Extract the [X, Y] coordinate from the center of the cell holding the provided text.  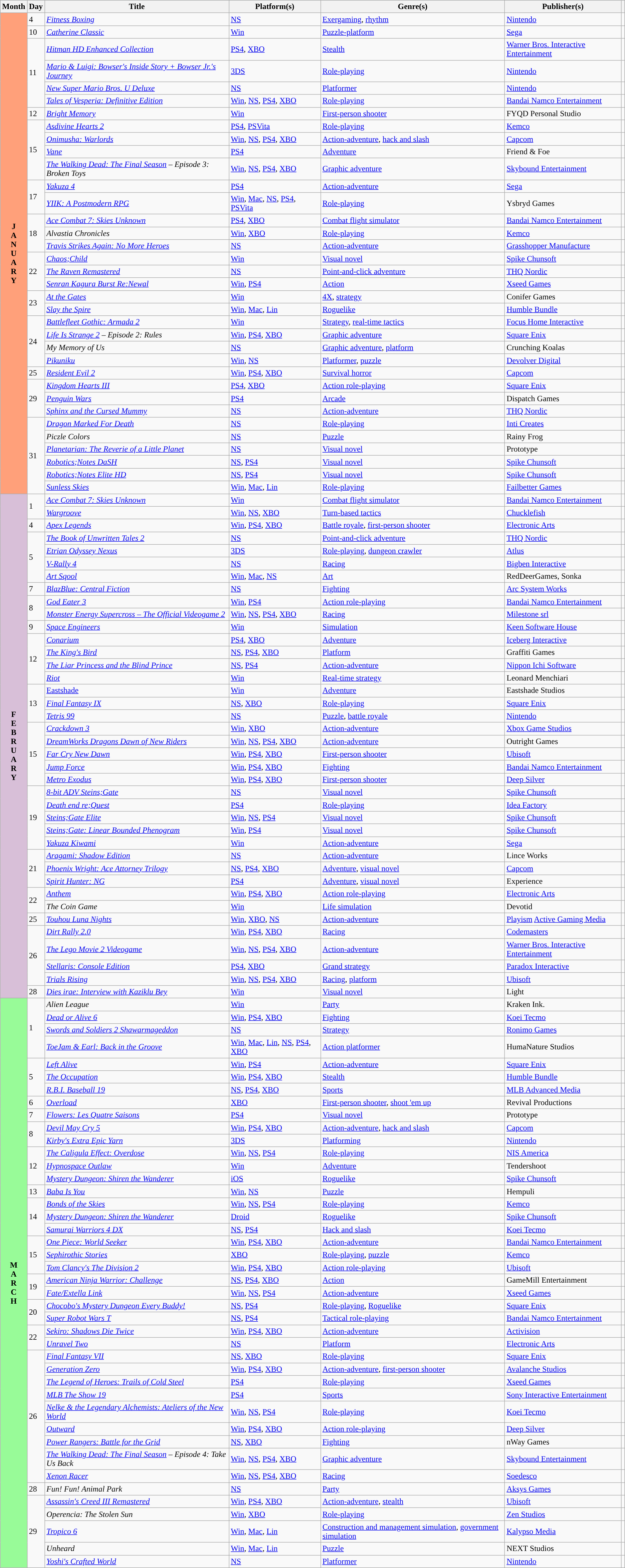
Nippon Ichi Software [563, 665]
Arcade [413, 398]
Crackdown 3 [137, 729]
Nelke & the Legendary Alchemists: Ateliers of the New World [137, 1412]
Bigben Interactive [563, 563]
MARCH [14, 1283]
American Ninja Warrior: Challenge [137, 1280]
Touhou Luna Nights [137, 919]
Tales of Vesperia: Definitive Edition [137, 101]
BlazBlue: Central Fiction [137, 589]
Flowers: Les Quatre Saisons [137, 1115]
Operencia: The Stolen Sun [137, 1514]
Super Robot Wars T [137, 1318]
Devil May Cry 5 [137, 1128]
Jump Force [137, 767]
Platform(s) [275, 7]
Pikuniku [137, 360]
Baba Is You [137, 1191]
Apex Legends [137, 525]
Yoshi's Crafted World [137, 1561]
Steins;Gate Elite [137, 818]
Space Engineers [137, 627]
Milestone srl [563, 614]
Strategy, real-time tactics [413, 322]
Resident Evil 2 [137, 373]
Publisher(s) [563, 7]
Final Fantasy IX [137, 703]
The Walking Dead: The Final Season – Episode 4: Take Us Back [137, 1459]
NIS America [563, 1153]
Asdivine Hearts 2 [137, 126]
Racing, platform [413, 979]
V-Rally 4 [137, 563]
The Liar Princess and the Blind Prince [137, 665]
Devolver Digital [563, 360]
Life Is Strange 2 – Episode 2: Rules [137, 335]
Samurai Warriors 4 DX [137, 1229]
Tropico 6 [137, 1531]
Trials Rising [137, 979]
Day [36, 7]
Unheard [137, 1549]
Yakuza 4 [137, 186]
God Eater 3 [137, 602]
Xenon Racer [137, 1476]
Senran Kagura Burst Re:Newal [137, 284]
FYQD Personal Studio [563, 113]
Win, Mac, Lin, NS, PS4, XBO [275, 1047]
Light [563, 992]
NEXT Studios [563, 1549]
Dirt Rally 2.0 [137, 932]
6 [36, 1102]
Battle royale, first-person shooter [413, 525]
Unravel Two [137, 1344]
Sunless Skies [137, 487]
Outward [137, 1429]
Hitman HD Enhanced Collection [137, 49]
Travis Strikes Again: No More Heroes [137, 246]
Focus Home Interactive [563, 322]
Robotics;Notes DaSH [137, 462]
Soedesco [563, 1476]
4X, strategy [413, 297]
10 [36, 32]
Win, Mac, NS [275, 576]
Role-playing, dungeon crawler [413, 551]
Activision [563, 1331]
The Book of Unwritten Tales 2 [137, 538]
Arc System Works [563, 589]
Eastshade [137, 691]
Kalypso Media [563, 1531]
Aksys Games [563, 1489]
Win, XBO, NS [275, 919]
FEBRUARY [14, 746]
Monster Energy Supercross – The Official Videogame 2 [137, 614]
20 [36, 1312]
Xbox Game Studios [563, 729]
23 [36, 303]
Overload [137, 1102]
RedDeerGames, Sonka [563, 576]
9 [36, 627]
Riot [137, 678]
GameMill Entertainment [563, 1280]
Iceberg Interactive [563, 640]
The King's Bird [137, 652]
Sphinx and the Cursed Mummy [137, 411]
Fun! Fun! Animal Park [137, 1489]
Revival Productions [563, 1102]
Action-adventure, first-person shooter [413, 1369]
21 [36, 868]
JANUARY [14, 253]
The Lego Movie 2 Videogame [137, 949]
Art [413, 576]
The Walking Dead: The Final Season – Episode 3: Broken Toys [137, 169]
Win, Mac, NS, PS4, PSVita [275, 204]
First-person shooter, shoot 'em up [413, 1102]
Tendershoot [563, 1166]
PS4, PSVita [275, 126]
Art Sqool [137, 576]
Conarium [137, 640]
Chocobo's Mystery Dungeon Every Buddy! [137, 1306]
Bright Memory [137, 113]
Mario & Luigi: Bowser's Inside Story + Bowser Jr.'s Journey [137, 71]
Fate/Extella Link [137, 1293]
Crunching Koalas [563, 347]
Tom Clancy's The Division 2 [137, 1268]
Puzzle, battle royale [413, 716]
The Coin Game [137, 906]
R.B.I. Baseball 19 [137, 1090]
Dies irae: Interview with Kaziklu Bey [137, 992]
Action platformer [413, 1047]
Month [14, 7]
Battlefleet Gothic: Armada 2 [137, 322]
Bonds of the Skies [137, 1204]
Experience [563, 881]
Playism Active Gaming Media [563, 919]
Leonard Menchiari [563, 678]
Steins;Gate: Linear Bounded Phenogram [137, 830]
Idea Factory [563, 805]
31 [36, 456]
My Memory of Us [137, 347]
Alien League [137, 1004]
Alvastia Chronicles [137, 233]
Droid [275, 1217]
Life simulation [413, 906]
Win, NS, XBO [275, 513]
Robotics;Notes Elite HD [137, 475]
Wargroove [137, 513]
Hypnospace Outlaw [137, 1166]
Anthem [137, 894]
Kingdom Hearts III [137, 385]
Grasshopper Manufacture [563, 246]
Graffiti Games [563, 652]
The Caligula Effect: Overdose [137, 1153]
The Legend of Heroes: Trails of Cold Steel [137, 1382]
Friend & Foe [563, 152]
nWay Games [563, 1442]
Atlus [563, 551]
Metro Exodus [137, 779]
Tetris 99 [137, 716]
Sekiro: Shadows Die Twice [137, 1331]
Failbetter Games [563, 487]
Eastshade Studios [563, 691]
Chucklefish [563, 513]
Devotid [563, 906]
Hempuli [563, 1191]
HumaNature Studios [563, 1047]
Inti Creates [563, 424]
One Piece: World Seeker [137, 1242]
17 [36, 197]
Final Fantasy VII [137, 1356]
Action-adventure, stealth [413, 1502]
Real-time strategy [413, 678]
Role-playing, puzzle [413, 1255]
Puzzle-platform [413, 32]
Fitness Boxing [137, 19]
Phoenix Wright: Ace Attorney Trilogy [137, 868]
Strategy [413, 1030]
Swords and Soldiers 2 Shawarmageddon [137, 1030]
Construction and management simulation, government simulation [413, 1531]
Turn-based tactics [413, 513]
Kirby's Extra Epic Yarn [137, 1140]
Aragami: Shadow Edition [137, 856]
Planetarian: The Reverie of a Little Planet [137, 449]
Paradox Interactive [563, 966]
Platformer, puzzle [413, 360]
Simulation [413, 627]
Generation Zero [137, 1369]
Genre(s) [413, 7]
Rainy Frog [563, 437]
Grand strategy [413, 966]
8-bit ADV Steins;Gate [137, 792]
The Occupation [137, 1077]
Keen Software House [563, 627]
Graphic adventure, platform [413, 347]
MLB Advanced Media [563, 1090]
Ysbryd Games [563, 204]
24 [36, 341]
Hack and slash [413, 1229]
Avalanche Studios [563, 1369]
Left Alive [137, 1064]
Slay the Spire [137, 309]
MLB The Show 19 [137, 1394]
Etrian Odyssey Nexus [137, 551]
14 [36, 1217]
Sephirothic Stories [137, 1255]
Spirit Hunter: NG [137, 881]
Zen Studios [563, 1514]
Role-playing, Roguelike [413, 1306]
Ronimo Games [563, 1030]
Power Rangers: Battle for the Grid [137, 1442]
Lince Works [563, 856]
Platforming [413, 1140]
New Super Mario Bros. U Deluxe [137, 88]
DreamWorks Dragons Dawn of New Riders [137, 741]
Assassin's Creed III Remastered [137, 1502]
ToeJam & Earl: Back in the Groove [137, 1047]
Survival horror [413, 373]
Codemasters [563, 932]
Yakuza Kiwami [137, 843]
Conifer Games [563, 297]
Tactical role-playing [413, 1318]
Death end re;Quest [137, 805]
Title [137, 7]
Dragon Marked For Death [137, 424]
Chaos;Child [137, 259]
18 [36, 233]
Piczle Colors [137, 437]
iOS [275, 1179]
11 [36, 73]
Onimusha: Warlords [137, 139]
Outright Games [563, 741]
Sony Interactive Entertainment [563, 1394]
Far Cry New Dawn [137, 754]
Exergaming, rhythm [413, 19]
YIIK: A Postmodern RPG [137, 204]
Dead or Alive 6 [137, 1017]
Vane [137, 152]
Catherine Classic [137, 32]
Kraken Ink. [563, 1004]
Dispatch Games [563, 398]
The Raven Remastered [137, 271]
At the Gates [137, 297]
Stellaris: Console Edition [137, 966]
Penguin Wars [137, 398]
